Scan for the cell matching the given text and deliver its [x, y] coordinate at center. 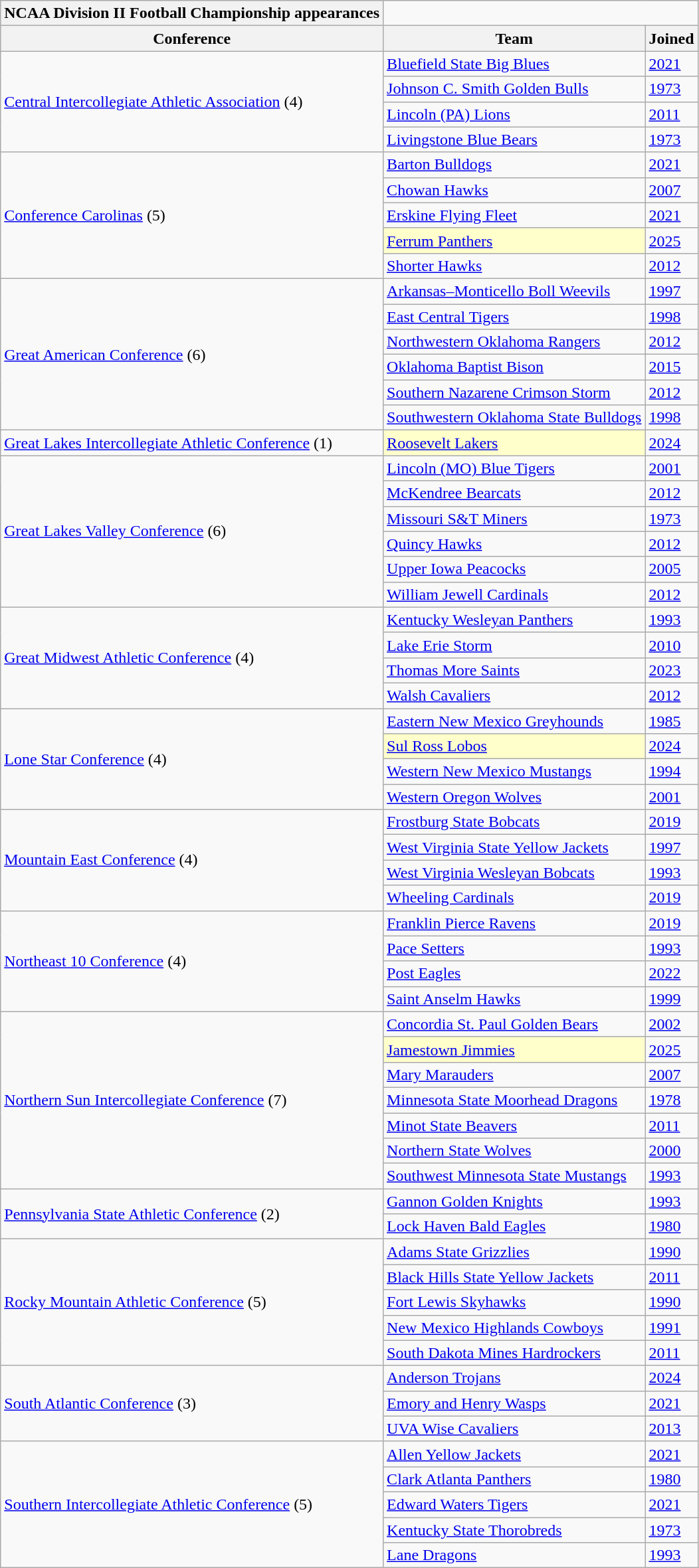
1991 [671, 1328]
Lane Dragons [514, 1555]
Edward Waters Tigers [514, 1504]
Oklahoma Baptist Bison [514, 367]
2013 [671, 1429]
Great Midwest Athletic Conference (4) [192, 657]
2000 [671, 1151]
Mountain East Conference (4) [192, 860]
Livingstone Blue Bears [514, 139]
East Central Tigers [514, 317]
Franklin Pierce Ravens [514, 923]
Missouri S&T Miners [514, 519]
Fort Lewis Skyhawks [514, 1302]
Mary Marauders [514, 1075]
Post Eagles [514, 974]
1985 [671, 721]
Kentucky Wesleyan Panthers [514, 620]
Southern Nazarene Crimson Storm [514, 392]
Sul Ross Lobos [514, 746]
Western New Mexico Mustangs [514, 772]
Frostburg State Bobcats [514, 822]
1994 [671, 772]
Eastern New Mexico Greyhounds [514, 721]
Team [514, 39]
New Mexico Highlands Cowboys [514, 1328]
Ferrum Panthers [514, 240]
Lock Haven Bald Eagles [514, 1227]
Lone Star Conference (4) [192, 758]
2002 [671, 1024]
West Virginia State Yellow Jackets [514, 847]
Bluefield State Big Blues [514, 64]
Northwestern Oklahoma Rangers [514, 342]
Northeast 10 Conference (4) [192, 961]
Black Hills State Yellow Jackets [514, 1277]
Chowan Hawks [514, 190]
Southwestern Oklahoma State Bulldogs [514, 418]
Pennsylvania State Athletic Conference (2) [192, 1214]
Upper Iowa Peacocks [514, 569]
Great Lakes Valley Conference (6) [192, 531]
South Dakota Mines Hardrockers [514, 1353]
Minnesota State Moorhead Dragons [514, 1100]
UVA Wise Cavaliers [514, 1429]
2010 [671, 645]
Conference [192, 39]
Emory and Henry Wasps [514, 1403]
Southwest Minnesota State Mustangs [514, 1176]
Thomas More Saints [514, 670]
Lake Erie Storm [514, 645]
South Atlantic Conference (3) [192, 1403]
1999 [671, 999]
William Jewell Cardinals [514, 594]
Rocky Mountain Athletic Conference (5) [192, 1302]
McKendree Bearcats [514, 493]
Western Oregon Wolves [514, 797]
Saint Anselm Hawks [514, 999]
2015 [671, 367]
2023 [671, 670]
Jamestown Jimmies [514, 1049]
Concordia St. Paul Golden Bears [514, 1024]
Pace Setters [514, 948]
Great Lakes Intercollegiate Athletic Conference (1) [192, 443]
Great American Conference (6) [192, 354]
Erskine Flying Fleet [514, 215]
Minot State Beavers [514, 1126]
Anderson Trojans [514, 1378]
Shorter Hawks [514, 266]
1978 [671, 1100]
Allen Yellow Jackets [514, 1454]
Northern State Wolves [514, 1151]
Barton Bulldogs [514, 165]
Wheeling Cardinals [514, 898]
Kentucky State Thorobreds [514, 1529]
Quincy Hawks [514, 544]
Roosevelt Lakers [514, 443]
Adams State Grizzlies [514, 1252]
2022 [671, 974]
Clark Atlanta Panthers [514, 1479]
Gannon Golden Knights [514, 1201]
Johnson C. Smith Golden Bulls [514, 89]
Lincoln (MO) Blue Tigers [514, 468]
Conference Carolinas (5) [192, 215]
Walsh Cavaliers [514, 695]
West Virginia Wesleyan Bobcats [514, 873]
2005 [671, 569]
Central Intercollegiate Athletic Association (4) [192, 102]
NCAA Division II Football Championship appearances [192, 13]
Arkansas–Monticello Boll Weevils [514, 291]
Southern Intercollegiate Athletic Conference (5) [192, 1504]
Northern Sun Intercollegiate Conference (7) [192, 1100]
Lincoln (PA) Lions [514, 114]
Joined [671, 39]
